Find where the given text appears and provide that cell's center as [X, Y] coordinate. 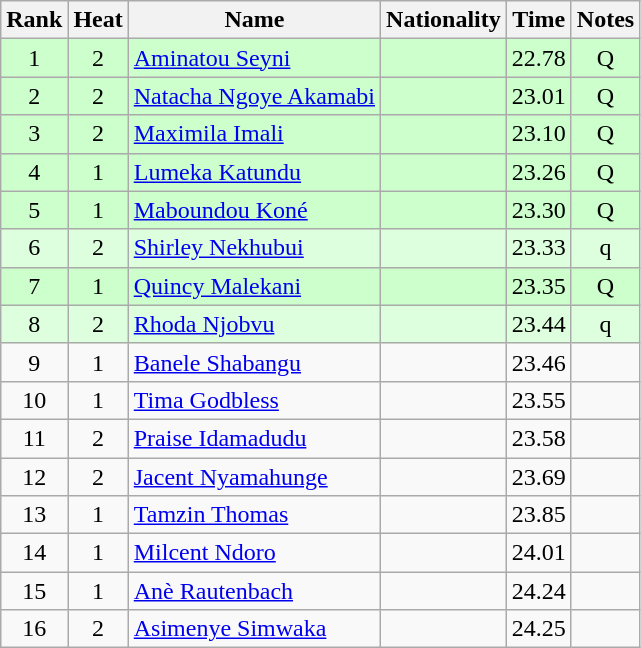
14 [34, 553]
Name [254, 20]
24.01 [538, 553]
9 [34, 362]
Tamzin Thomas [254, 515]
23.58 [538, 438]
6 [34, 248]
24.24 [538, 591]
Jacent Nyamahunge [254, 477]
Maboundou Koné [254, 210]
23.44 [538, 324]
Anè Rautenbach [254, 591]
Natacha Ngoye Akamabi [254, 96]
23.85 [538, 515]
Rank [34, 20]
Praise Idamadudu [254, 438]
12 [34, 477]
Tima Godbless [254, 400]
23.35 [538, 286]
Time [538, 20]
Rhoda Njobvu [254, 324]
16 [34, 629]
Lumeka Katundu [254, 172]
Milcent Ndoro [254, 553]
13 [34, 515]
23.01 [538, 96]
23.69 [538, 477]
Banele Shabangu [254, 362]
11 [34, 438]
Maximila Imali [254, 134]
Aminatou Seyni [254, 58]
23.46 [538, 362]
23.10 [538, 134]
3 [34, 134]
Notes [605, 20]
5 [34, 210]
24.25 [538, 629]
22.78 [538, 58]
4 [34, 172]
7 [34, 286]
Heat [98, 20]
23.30 [538, 210]
23.26 [538, 172]
23.33 [538, 248]
10 [34, 400]
23.55 [538, 400]
15 [34, 591]
Quincy Malekani [254, 286]
8 [34, 324]
Nationality [444, 20]
Asimenye Simwaka [254, 629]
Shirley Nekhubui [254, 248]
